Return the [X, Y] coordinate for the center point of the cell that contains the specified text.  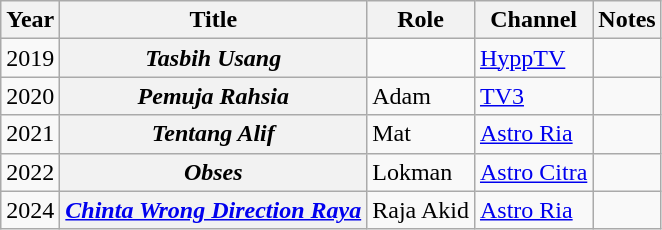
Role [421, 20]
Pemuja Rahsia [214, 96]
2022 [30, 172]
Lokman [421, 172]
Mat [421, 134]
2021 [30, 134]
Title [214, 20]
TV3 [533, 96]
Notes [627, 20]
Channel [533, 20]
Chinta Wrong Direction Raya [214, 210]
HyppTV [533, 58]
2020 [30, 96]
Tentang Alif [214, 134]
Raja Akid [421, 210]
Adam [421, 96]
2024 [30, 210]
Tasbih Usang [214, 58]
Astro Citra [533, 172]
Year [30, 20]
2019 [30, 58]
Obses [214, 172]
